Identify which cell holds the provided text, then report its (x, y) central coordinate. 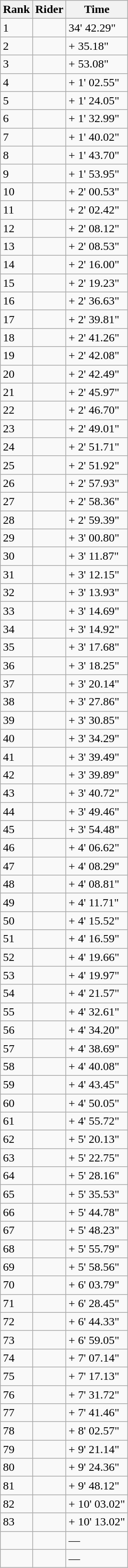
4 (16, 82)
74 (16, 1358)
48 (16, 884)
+ 6' 28.45" (97, 1303)
+ 4' 15.52" (97, 921)
13 (16, 247)
33 (16, 611)
+ 4' 08.29" (97, 866)
+ 2' 58.36" (97, 501)
+ 10' 13.02" (97, 1522)
+ 4' 43.45" (97, 1084)
+ 3' 12.15" (97, 575)
+ 2' 46.70" (97, 410)
3 (16, 64)
+ 5' 22.75" (97, 1158)
+ 4' 19.66" (97, 957)
+ 4' 19.97" (97, 975)
24 (16, 447)
+ 5' 48.23" (97, 1230)
5 (16, 101)
60 (16, 1103)
+ 4' 34.20" (97, 1030)
+ 4' 55.72" (97, 1121)
+ 1' 43.70" (97, 155)
+ 1' 24.05" (97, 101)
+ 2' 42.08" (97, 356)
2 (16, 46)
1 (16, 28)
67 (16, 1230)
+ 4' 21.57" (97, 993)
51 (16, 939)
+ 4' 50.05" (97, 1103)
+ 5' 35.53" (97, 1194)
+ 3' 30.85" (97, 720)
+ 2' 42.49" (97, 374)
34 (16, 629)
+ 2' 08.12" (97, 228)
+ 5' 55.79" (97, 1249)
+ 5' 28.16" (97, 1176)
+ 4' 40.08" (97, 1066)
82 (16, 1504)
26 (16, 483)
50 (16, 921)
36 (16, 666)
6 (16, 119)
39 (16, 720)
55 (16, 1012)
37 (16, 684)
59 (16, 1084)
9 (16, 173)
83 (16, 1522)
40 (16, 738)
+ 2' 41.26" (97, 338)
+ 9' 48.12" (97, 1486)
75 (16, 1376)
+ 4' 08.81" (97, 884)
32 (16, 593)
+ 2' 16.00" (97, 265)
+ 5' 44.78" (97, 1212)
30 (16, 556)
+ 4' 32.61" (97, 1012)
+ 1' 40.02" (97, 137)
78 (16, 1431)
19 (16, 356)
58 (16, 1066)
54 (16, 993)
+ 53.08" (97, 64)
+ 2' 57.93" (97, 483)
+ 2' 19.23" (97, 283)
+ 4' 38.69" (97, 1048)
16 (16, 301)
76 (16, 1395)
+ 6' 44.33" (97, 1321)
+ 3' 27.86" (97, 702)
+ 1' 02.55" (97, 82)
63 (16, 1158)
+ 3' 14.92" (97, 629)
68 (16, 1249)
+ 1' 53.95" (97, 173)
+ 4' 16.59" (97, 939)
+ 3' 20.14" (97, 684)
+ 10' 03.02" (97, 1504)
Time (97, 10)
42 (16, 775)
57 (16, 1048)
22 (16, 410)
+ 6' 03.79" (97, 1285)
66 (16, 1212)
46 (16, 848)
81 (16, 1486)
+ 3' 39.89" (97, 775)
20 (16, 374)
+ 3' 00.80" (97, 538)
45 (16, 830)
23 (16, 429)
27 (16, 501)
49 (16, 902)
56 (16, 1030)
+ 2' 08.53" (97, 247)
28 (16, 519)
+ 2' 36.63" (97, 301)
62 (16, 1139)
+ 7' 31.72" (97, 1395)
79 (16, 1449)
+ 3' 13.93" (97, 593)
15 (16, 283)
+ 5' 58.56" (97, 1267)
+ 6' 59.05" (97, 1340)
70 (16, 1285)
+ 4' 06.62" (97, 848)
Rank (16, 10)
+ 7' 41.46" (97, 1413)
+ 3' 54.48" (97, 830)
65 (16, 1194)
+ 4' 11.71" (97, 902)
80 (16, 1467)
69 (16, 1267)
+ 2' 51.71" (97, 447)
10 (16, 192)
47 (16, 866)
77 (16, 1413)
+ 5' 20.13" (97, 1139)
Rider (49, 10)
+ 3' 18.25" (97, 666)
12 (16, 228)
25 (16, 465)
+ 2' 02.42" (97, 210)
+ 9' 21.14" (97, 1449)
+ 3' 39.49" (97, 756)
11 (16, 210)
34' 42.29" (97, 28)
+ 9' 24.36" (97, 1467)
43 (16, 793)
64 (16, 1176)
+ 2' 49.01" (97, 429)
+ 8' 02.57" (97, 1431)
+ 2' 39.81" (97, 319)
53 (16, 975)
21 (16, 392)
+ 7' 17.13" (97, 1376)
+ 2' 51.92" (97, 465)
52 (16, 957)
+ 3' 17.68" (97, 647)
38 (16, 702)
31 (16, 575)
+ 3' 49.46" (97, 812)
29 (16, 538)
7 (16, 137)
35 (16, 647)
18 (16, 338)
44 (16, 812)
+ 3' 40.72" (97, 793)
+ 2' 59.39" (97, 519)
+ 3' 14.69" (97, 611)
71 (16, 1303)
+ 3' 34.29" (97, 738)
+ 3' 11.87" (97, 556)
14 (16, 265)
72 (16, 1321)
61 (16, 1121)
+ 2' 45.97" (97, 392)
+ 35.18" (97, 46)
17 (16, 319)
+ 1' 32.99" (97, 119)
+ 7' 07.14" (97, 1358)
41 (16, 756)
73 (16, 1340)
+ 2' 00.53" (97, 192)
8 (16, 155)
